Search for the cell housing the specified text and yield its [x, y] center coordinate. 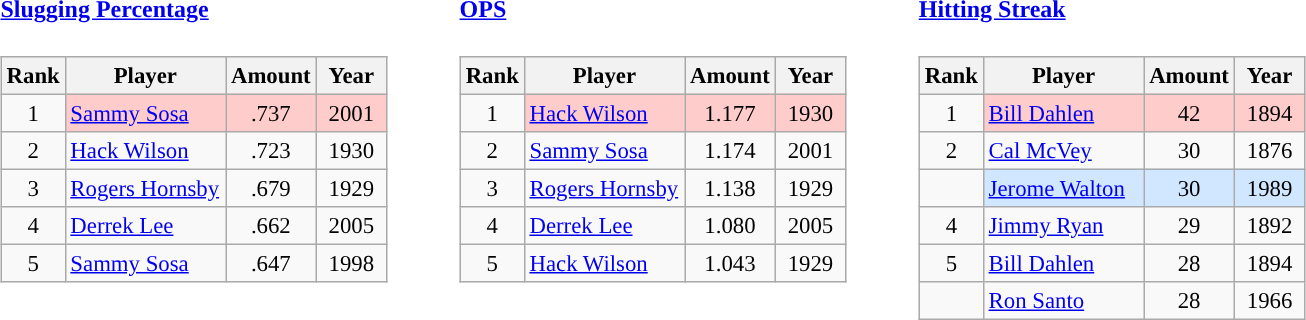
Ron Santo [1064, 301]
Jimmy Ryan [1064, 225]
42 [1189, 113]
1.043 [730, 263]
1998 [352, 263]
.679 [271, 188]
.647 [271, 263]
Cal McVey [1064, 150]
1.177 [730, 113]
Jerome Walton [1064, 188]
1989 [1270, 188]
29 [1189, 225]
.737 [271, 113]
1966 [1270, 301]
1.174 [730, 150]
.662 [271, 225]
1.138 [730, 188]
1892 [1270, 225]
1.080 [730, 225]
.723 [271, 150]
1876 [1270, 150]
